Return (X, Y) of the center of cell containing provided text 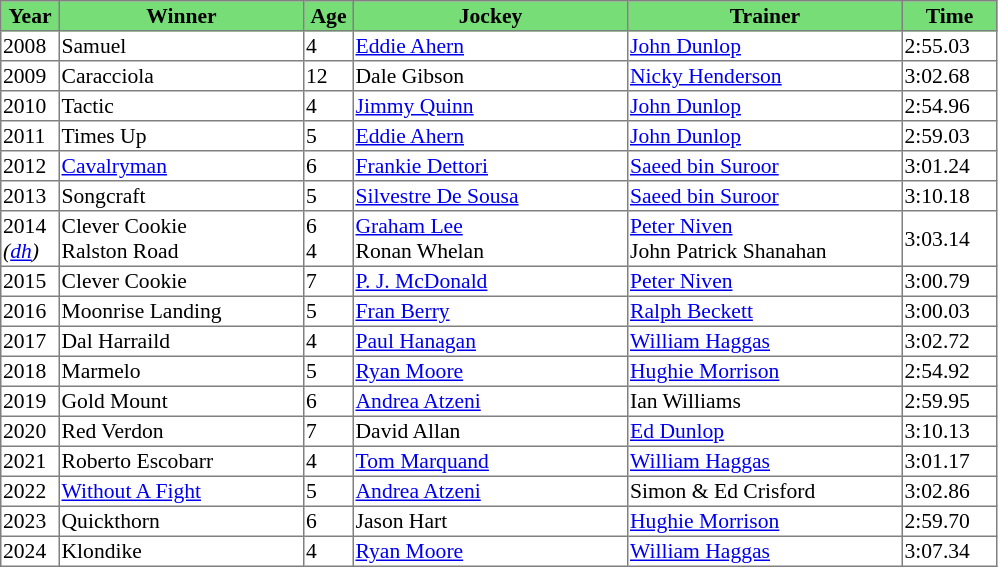
3:10.18 (949, 196)
Dal Harraild (181, 341)
2022 (30, 491)
Red Verdon (181, 431)
P. J. McDonald (490, 281)
2012 (30, 166)
Winner (181, 16)
2011 (30, 136)
3:01.17 (949, 461)
2018 (30, 371)
David Allan (490, 431)
Roberto Escobarr (181, 461)
2:59.95 (949, 401)
Graham LeeRonan Whelan (490, 239)
Silvestre De Sousa (490, 196)
Frankie Dettori (490, 166)
Age (329, 16)
3:00.03 (949, 311)
2009 (30, 76)
3:07.34 (949, 551)
2010 (30, 106)
Moonrise Landing (181, 311)
Samuel (181, 46)
2020 (30, 431)
3:02.68 (949, 76)
Marmelo (181, 371)
2024 (30, 551)
2017 (30, 341)
64 (329, 239)
Times Up (181, 136)
Quickthorn (181, 521)
Clever Cookie (181, 281)
Gold Mount (181, 401)
Tactic (181, 106)
Time (949, 16)
3:02.86 (949, 491)
Paul Hanagan (490, 341)
2:59.70 (949, 521)
2021 (30, 461)
Tom Marquand (490, 461)
Caracciola (181, 76)
Ralph Beckett (765, 311)
Peter Niven (765, 281)
Klondike (181, 551)
2:59.03 (949, 136)
3:00.79 (949, 281)
Year (30, 16)
Jockey (490, 16)
2013 (30, 196)
Ian Williams (765, 401)
Cavalryman (181, 166)
2023 (30, 521)
Trainer (765, 16)
Songcraft (181, 196)
2:54.92 (949, 371)
Jimmy Quinn (490, 106)
3:01.24 (949, 166)
2:54.96 (949, 106)
Ed Dunlop (765, 431)
2008 (30, 46)
2016 (30, 311)
Dale Gibson (490, 76)
Nicky Henderson (765, 76)
Jason Hart (490, 521)
2:55.03 (949, 46)
3:03.14 (949, 239)
2014(dh) (30, 239)
3:02.72 (949, 341)
2015 (30, 281)
Simon & Ed Crisford (765, 491)
Fran Berry (490, 311)
12 (329, 76)
Clever CookieRalston Road (181, 239)
Without A Fight (181, 491)
Peter NivenJohn Patrick Shanahan (765, 239)
2019 (30, 401)
3:10.13 (949, 431)
